Identify which cell holds the provided text, then report its (x, y) central coordinate. 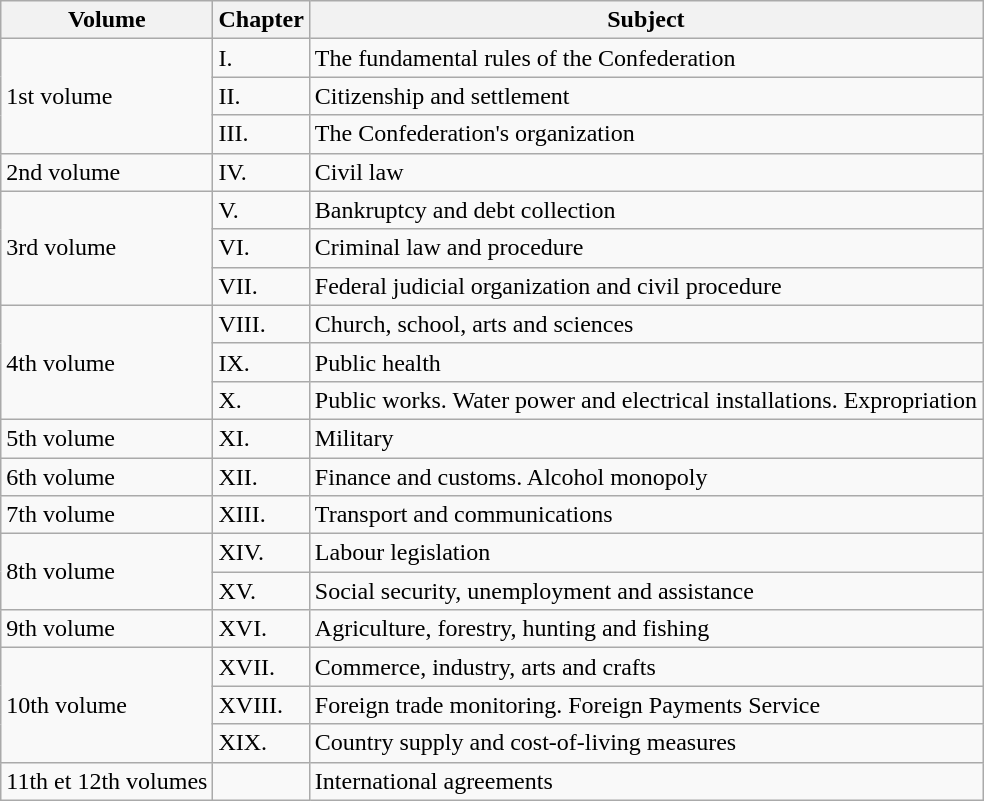
IX. (261, 362)
7th volume (107, 515)
6th volume (107, 477)
XIV. (261, 553)
XIII. (261, 515)
VIII. (261, 324)
2nd volume (107, 172)
I. (261, 58)
II. (261, 96)
Country supply and cost-of-living measures (646, 743)
XI. (261, 438)
Subject (646, 20)
Civil law (646, 172)
8th volume (107, 572)
3rd volume (107, 248)
Finance and customs. Alcohol monopoly (646, 477)
Labour legislation (646, 553)
4th volume (107, 362)
Foreign trade monitoring. Foreign Payments Service (646, 705)
X. (261, 400)
XVIII. (261, 705)
Public works. Water power and electrical installations. Expropriation (646, 400)
XVI. (261, 629)
Criminal law and procedure (646, 248)
11th et 12th volumes (107, 781)
XV. (261, 591)
V. (261, 210)
Agriculture, forestry, hunting and fishing (646, 629)
Church, school, arts and sciences (646, 324)
Federal judicial organization and civil procedure (646, 286)
XIX. (261, 743)
The Confederation's organization (646, 134)
9th volume (107, 629)
10th volume (107, 705)
Chapter (261, 20)
Citizenship and settlement (646, 96)
Bankruptcy and debt collection (646, 210)
International agreements (646, 781)
VII. (261, 286)
Public health (646, 362)
Military (646, 438)
Transport and communications (646, 515)
XII. (261, 477)
VI. (261, 248)
Commerce, industry, arts and crafts (646, 667)
XVII. (261, 667)
Volume (107, 20)
III. (261, 134)
1st volume (107, 96)
Social security, unemployment and assistance (646, 591)
The fundamental rules of the Confederation (646, 58)
IV. (261, 172)
5th volume (107, 438)
